Detect which cell encompasses the target text, then output its [x, y] center coordinate. 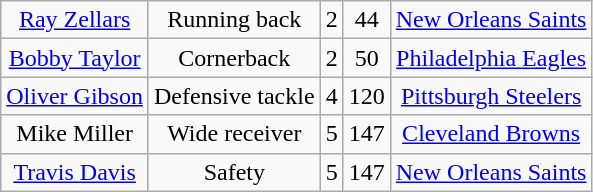
Ray Zellars [75, 20]
Running back [234, 20]
44 [366, 20]
Cornerback [234, 58]
Defensive tackle [234, 96]
50 [366, 58]
120 [366, 96]
Philadelphia Eagles [491, 58]
Cleveland Browns [491, 134]
Pittsburgh Steelers [491, 96]
Travis Davis [75, 172]
4 [332, 96]
Bobby Taylor [75, 58]
Mike Miller [75, 134]
Wide receiver [234, 134]
Oliver Gibson [75, 96]
Safety [234, 172]
